Scan for the cell matching the given text and deliver its (x, y) coordinate at center. 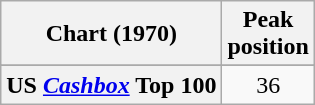
36 (268, 85)
Chart (1970) (112, 34)
US Cashbox Top 100 (112, 85)
Peakposition (268, 34)
